Detect which cell encompasses the target text, then output its [x, y] center coordinate. 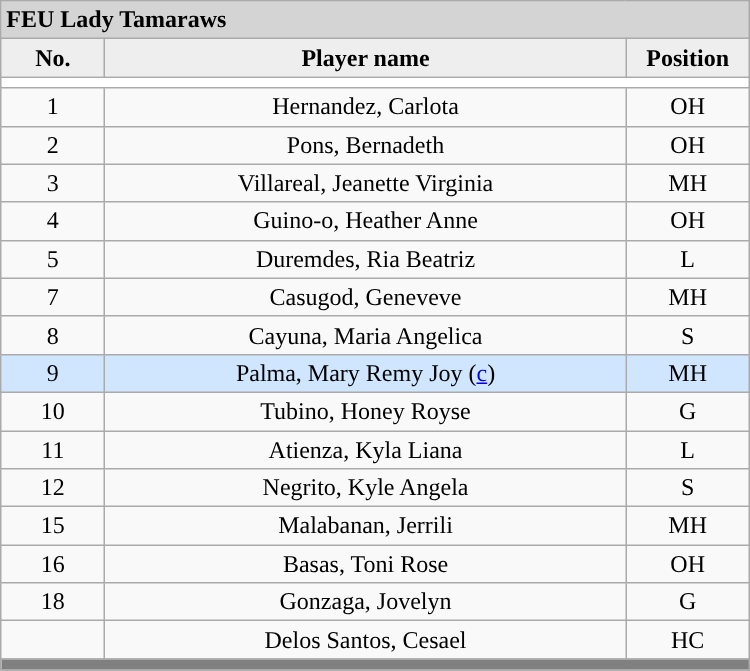
Malabanan, Jerrili [366, 526]
4 [53, 221]
Hernandez, Carlota [366, 107]
Pons, Bernadeth [366, 145]
Atienza, Kyla Liana [366, 449]
Palma, Mary Remy Joy (c) [366, 373]
Gonzaga, Jovelyn [366, 602]
Casugod, Geneveve [366, 297]
Guino-o, Heather Anne [366, 221]
2 [53, 145]
Delos Santos, Cesael [366, 640]
5 [53, 259]
12 [53, 488]
3 [53, 183]
No. [53, 58]
Player name [366, 58]
HC [688, 640]
9 [53, 373]
Cayuna, Maria Angelica [366, 335]
16 [53, 564]
7 [53, 297]
18 [53, 602]
Position [688, 58]
8 [53, 335]
Basas, Toni Rose [366, 564]
1 [53, 107]
Duremdes, Ria Beatriz [366, 259]
FEU Lady Tamaraws [375, 20]
Negrito, Kyle Angela [366, 488]
15 [53, 526]
11 [53, 449]
10 [53, 411]
Villareal, Jeanette Virginia [366, 183]
Tubino, Honey Royse [366, 411]
